Pinpoint the cell where the given text exists, returning its (x, y) midpoint coordinate. 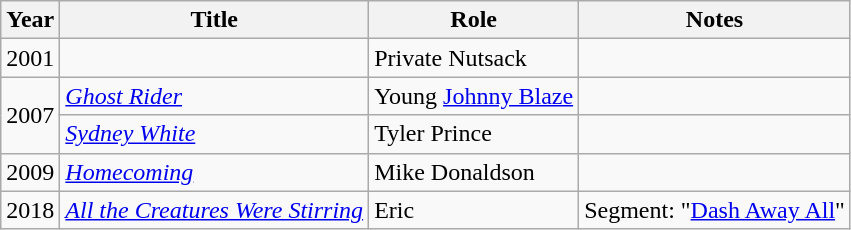
Young Johnny Blaze (474, 96)
Mike Donaldson (474, 172)
2007 (30, 115)
Sydney White (214, 134)
Private Nutsack (474, 58)
Year (30, 20)
Role (474, 20)
Ghost Rider (214, 96)
Title (214, 20)
Homecoming (214, 172)
2009 (30, 172)
2001 (30, 58)
Notes (715, 20)
2018 (30, 210)
Eric (474, 210)
Tyler Prince (474, 134)
All the Creatures Were Stirring (214, 210)
Segment: "Dash Away All" (715, 210)
